Locate the cell with the specified text and output its [x, y] center coordinate. 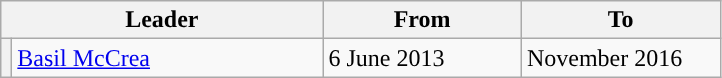
Leader [162, 20]
From [422, 20]
November 2016 [620, 58]
6 June 2013 [422, 58]
To [620, 20]
Basil McCrea [168, 58]
